Provide the (X, Y) coordinate of the cell's center where the given text is located.  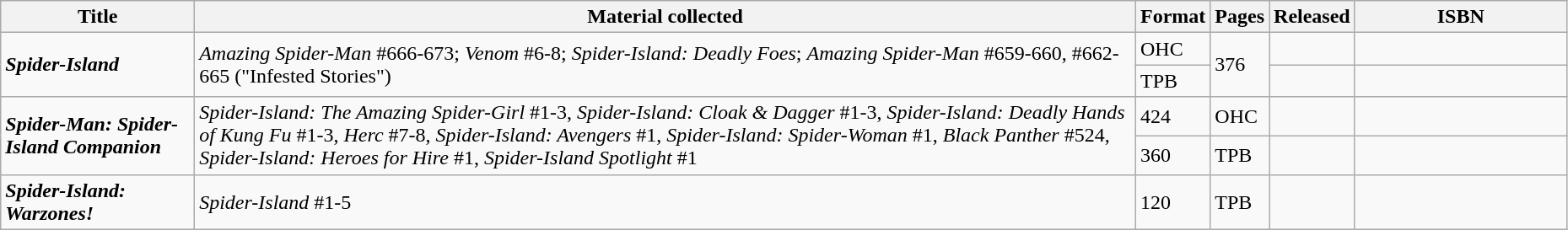
Released (1312, 17)
Format (1172, 17)
Material collected (665, 17)
Spider-Island (98, 65)
424 (1172, 116)
120 (1172, 202)
ISBN (1461, 17)
Spider-Island: Warzones! (98, 202)
Title (98, 17)
360 (1172, 155)
Spider-Island #1-5 (665, 202)
Amazing Spider-Man #666-673; Venom #6-8; Spider-Island: Deadly Foes; Amazing Spider-Man #659-660, #662-665 ("Infested Stories") (665, 65)
Spider-Man: Spider-Island Companion (98, 136)
376 (1240, 65)
Pages (1240, 17)
